Return [X, Y] of the center of cell containing provided text 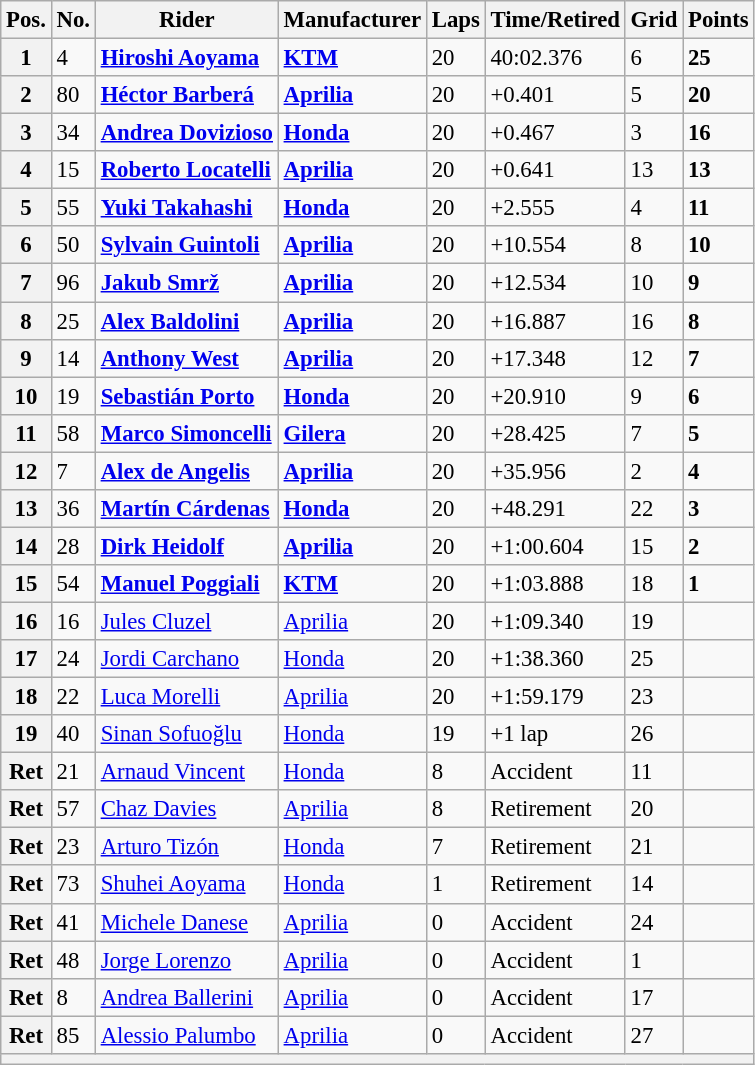
54 [73, 584]
Martín Cárdenas [186, 509]
+1:03.888 [555, 584]
50 [73, 245]
Rider [186, 20]
Jakub Smrž [186, 283]
No. [73, 20]
Gilera [352, 433]
58 [73, 433]
55 [73, 208]
+2.555 [555, 208]
Héctor Barberá [186, 95]
+1 lap [555, 734]
Arturo Tizón [186, 847]
80 [73, 95]
+0.401 [555, 95]
41 [73, 922]
Yuki Takahashi [186, 208]
+1:00.604 [555, 546]
+48.291 [555, 509]
Manufacturer [352, 20]
Pos. [26, 20]
Luca Morelli [186, 697]
85 [73, 1035]
40:02.376 [555, 58]
34 [73, 133]
Sebastián Porto [186, 396]
+17.348 [555, 358]
28 [73, 546]
Michele Danese [186, 922]
Dirk Heidolf [186, 546]
Time/Retired [555, 20]
48 [73, 960]
+0.641 [555, 170]
Hiroshi Aoyama [186, 58]
57 [73, 809]
+0.467 [555, 133]
Alex Baldolini [186, 321]
27 [654, 1035]
Andrea Ballerini [186, 997]
Shuhei Aoyama [186, 885]
Grid [654, 20]
Roberto Locatelli [186, 170]
Alessio Palumbo [186, 1035]
+20.910 [555, 396]
+1:59.179 [555, 697]
+10.554 [555, 245]
Sinan Sofuoğlu [186, 734]
Manuel Poggiali [186, 584]
Sylvain Guintoli [186, 245]
36 [73, 509]
+1:38.360 [555, 659]
+1:09.340 [555, 621]
26 [654, 734]
+12.534 [555, 283]
Points [718, 20]
Jordi Carchano [186, 659]
Laps [456, 20]
Marco Simoncelli [186, 433]
96 [73, 283]
73 [73, 885]
Arnaud Vincent [186, 772]
+35.956 [555, 471]
Jules Cluzel [186, 621]
+28.425 [555, 433]
Anthony West [186, 358]
Jorge Lorenzo [186, 960]
Chaz Davies [186, 809]
Alex de Angelis [186, 471]
+16.887 [555, 321]
40 [73, 734]
Andrea Dovizioso [186, 133]
